Detect which cell encompasses the target text, then output its [x, y] center coordinate. 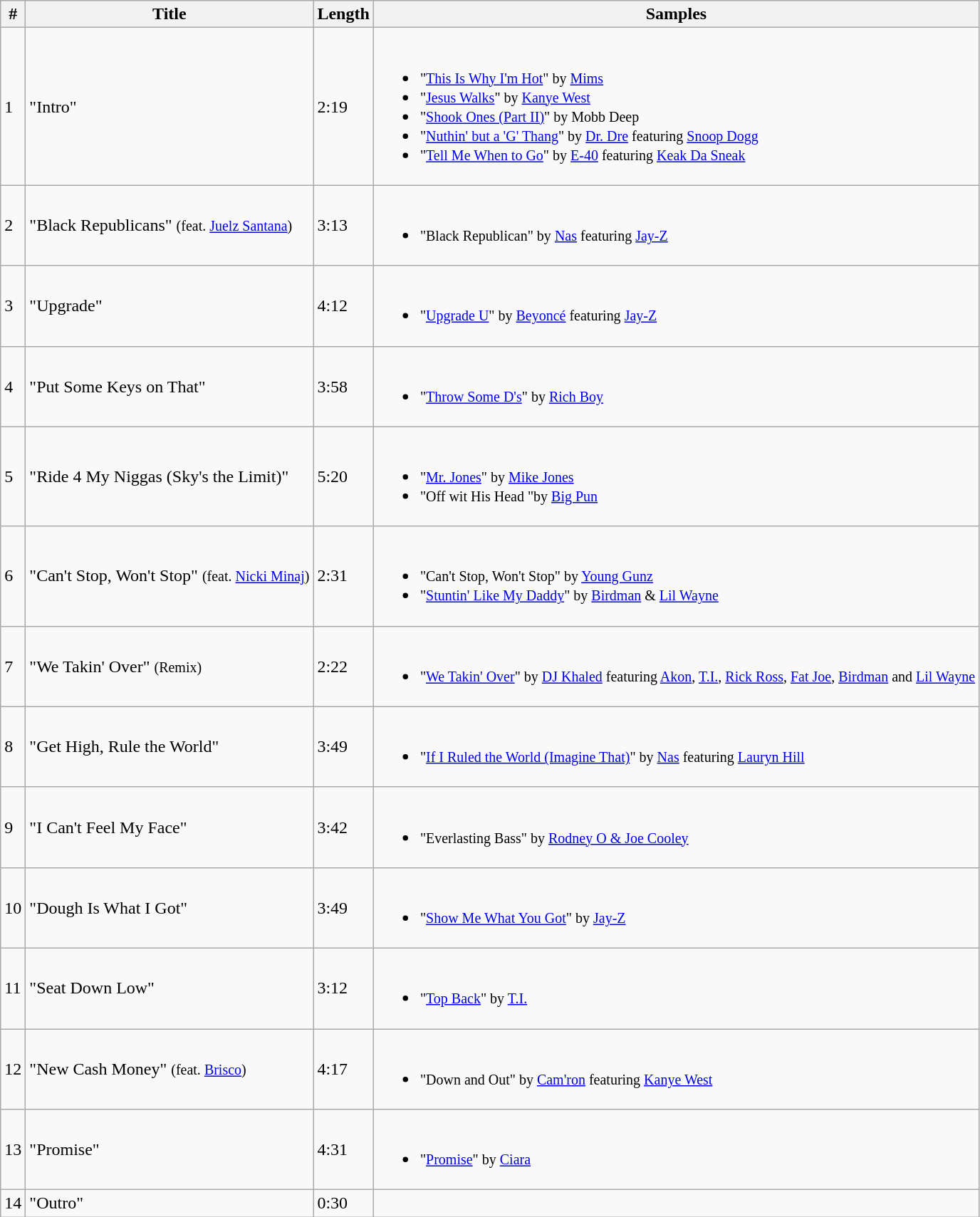
"Seat Down Low" [170, 988]
"I Can't Feel My Face" [170, 827]
9 [13, 827]
5 [13, 476]
14 [13, 1203]
"Can't Stop, Won't Stop" by Young Gunz"Stuntin' Like My Daddy" by Birdman & Lil Wayne [676, 576]
"Down and Out" by Cam'ron featuring Kanye West [676, 1068]
3:42 [343, 827]
7 [13, 667]
2 [13, 225]
0:30 [343, 1203]
12 [13, 1068]
3:13 [343, 225]
1 [13, 107]
"Ride 4 My Niggas (Sky's the Limit)" [170, 476]
"Outro" [170, 1203]
4 [13, 386]
"Upgrade" [170, 306]
# [13, 14]
"Mr. Jones" by Mike Jones "Off wit His Head "by Big Pun [676, 476]
8 [13, 746]
"Everlasting Bass" by Rodney O & Joe Cooley [676, 827]
3:58 [343, 386]
4:17 [343, 1068]
"Intro" [170, 107]
2:31 [343, 576]
"If I Ruled the World (Imagine That)" by Nas featuring Lauryn Hill [676, 746]
"Upgrade U" by Beyoncé featuring Jay-Z [676, 306]
4:31 [343, 1149]
Samples [676, 14]
3:12 [343, 988]
11 [13, 988]
2:19 [343, 107]
"Get High, Rule the World" [170, 746]
2:22 [343, 667]
"New Cash Money" (feat. Brisco) [170, 1068]
"Can't Stop, Won't Stop" (feat. Nicki Minaj) [170, 576]
Title [170, 14]
"Dough Is What I Got" [170, 907]
"Promise" by Ciara [676, 1149]
"We Takin' Over" by DJ Khaled featuring Akon, T.I., Rick Ross, Fat Joe, Birdman and Lil Wayne [676, 667]
"Promise" [170, 1149]
"Throw Some D's" by Rich Boy [676, 386]
3 [13, 306]
4:12 [343, 306]
Length [343, 14]
6 [13, 576]
13 [13, 1149]
"Black Republicans" (feat. Juelz Santana) [170, 225]
"Top Back" by T.I. [676, 988]
"Show Me What You Got" by Jay-Z [676, 907]
"Black Republican" by Nas featuring Jay-Z [676, 225]
"Put Some Keys on That" [170, 386]
5:20 [343, 476]
10 [13, 907]
"We Takin' Over" (Remix) [170, 667]
